Search for the cell housing the specified text and yield its [X, Y] center coordinate. 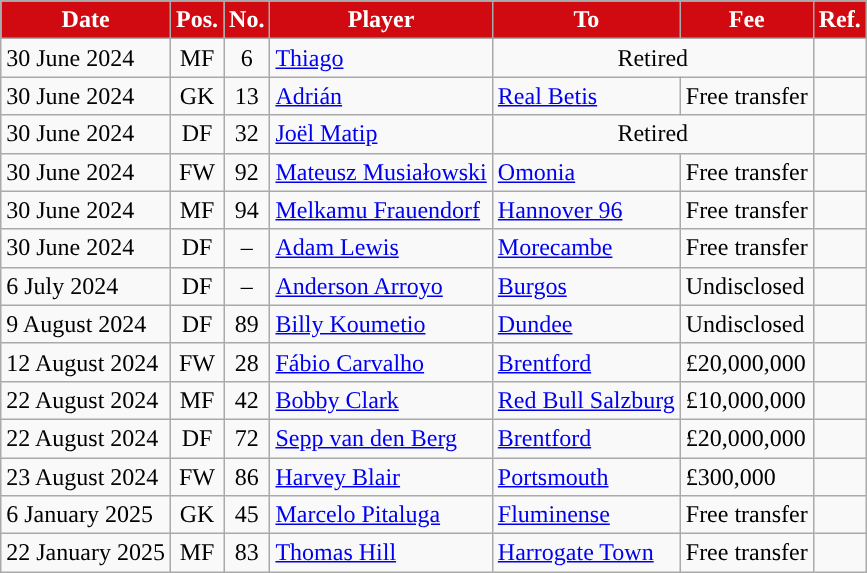
Thiago [381, 58]
Adrián [381, 96]
No. [247, 20]
22 January 2025 [86, 553]
Marcelo Pitaluga [381, 515]
Real Betis [586, 96]
Adam Lewis [381, 248]
Fábio Carvalho [381, 362]
6 July 2024 [86, 286]
92 [247, 172]
Billy Koumetio [381, 324]
£10,000,000 [746, 400]
6 January 2025 [86, 515]
Sepp van den Berg [381, 438]
Dundee [586, 324]
Bobby Clark [381, 400]
Joël Matip [381, 134]
To [586, 20]
32 [247, 134]
Omonia [586, 172]
£300,000 [746, 477]
9 August 2024 [86, 324]
89 [247, 324]
Fluminense [586, 515]
28 [247, 362]
Harvey Blair [381, 477]
Ref. [840, 20]
Harrogate Town [586, 553]
45 [247, 515]
Pos. [196, 20]
Mateusz Musiałowski [381, 172]
12 August 2024 [86, 362]
86 [247, 477]
Player [381, 20]
42 [247, 400]
Thomas Hill [381, 553]
23 August 2024 [86, 477]
Fee [746, 20]
Morecambe [586, 248]
Burgos [586, 286]
94 [247, 210]
Date [86, 20]
Portsmouth [586, 477]
Red Bull Salzburg [586, 400]
Hannover 96 [586, 210]
Melkamu Frauendorf [381, 210]
6 [247, 58]
83 [247, 553]
Anderson Arroyo [381, 286]
13 [247, 96]
72 [247, 438]
